Detect which cell encompasses the target text, then output its [X, Y] center coordinate. 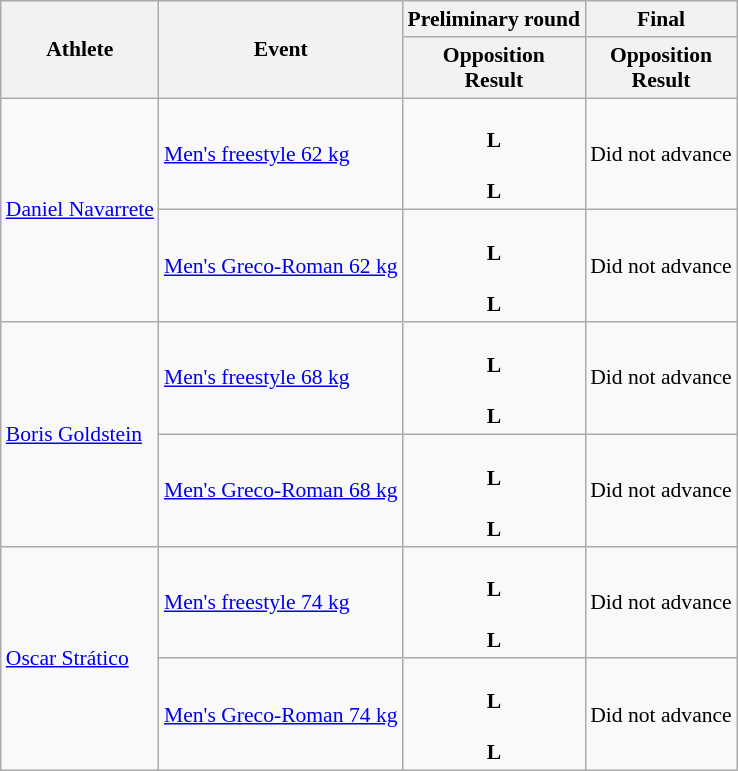
Preliminary round [494, 19]
Daniel Navarrete [80, 210]
Final [661, 19]
Men's Greco-Roman 68 kg [281, 490]
Boris Goldstein [80, 434]
Oscar Strático [80, 658]
Event [281, 50]
Athlete [80, 50]
Men's freestyle 74 kg [281, 602]
Men's Greco-Roman 62 kg [281, 266]
Men's freestyle 68 kg [281, 378]
Men's Greco-Roman 74 kg [281, 715]
Men's freestyle 62 kg [281, 154]
